Return the (x, y) coordinate for the center point of the cell that contains the specified text.  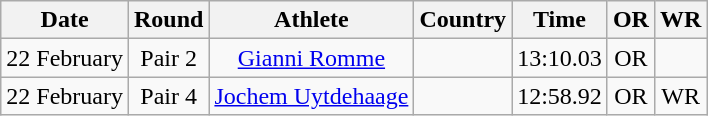
Date (65, 20)
Gianni Romme (312, 58)
Country (463, 20)
Jochem Uytdehaage (312, 96)
Round (168, 20)
Pair 4 (168, 96)
13:10.03 (560, 58)
12:58.92 (560, 96)
Pair 2 (168, 58)
Athlete (312, 20)
Time (560, 20)
